Return (X, Y) of the center of cell containing provided text 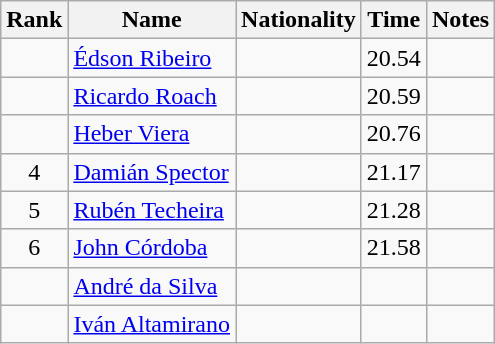
Nationality (299, 20)
Édson Ribeiro (152, 58)
Heber Viera (152, 134)
Iván Altamirano (152, 324)
20.76 (394, 134)
20.59 (394, 96)
21.58 (394, 248)
6 (34, 248)
21.17 (394, 172)
4 (34, 172)
Rank (34, 20)
Notes (460, 20)
Damián Spector (152, 172)
5 (34, 210)
Time (394, 20)
John Córdoba (152, 248)
21.28 (394, 210)
Ricardo Roach (152, 96)
20.54 (394, 58)
Rubén Techeira (152, 210)
Name (152, 20)
André da Silva (152, 286)
